Output the (X, Y) coordinate of the center of the cell containing the given text.  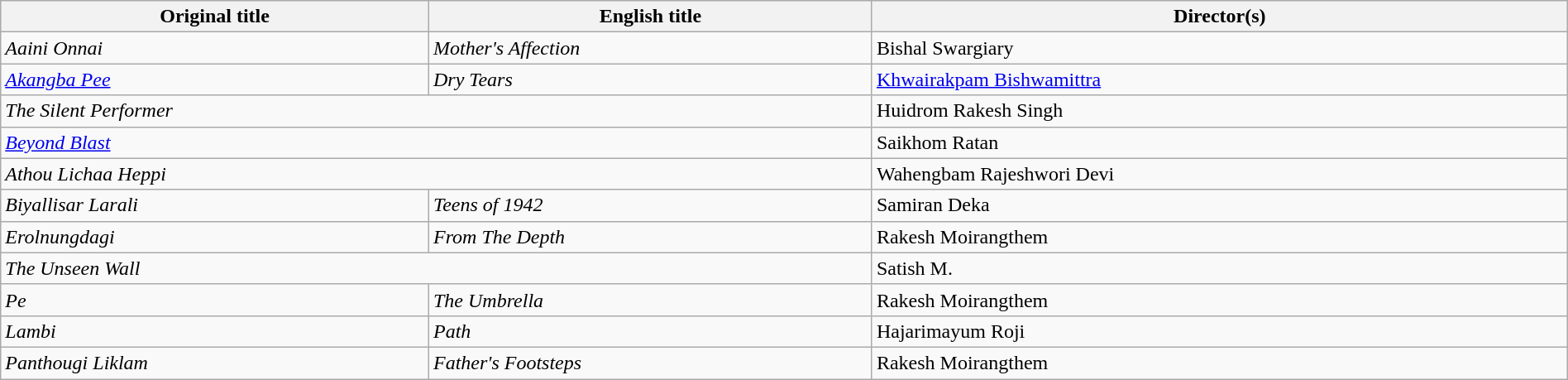
Original title (215, 17)
The Unseen Wall (437, 268)
Khwairakpam Bishwamittra (1219, 79)
The Silent Performer (437, 111)
Mother's Affection (650, 48)
Biyallisar Larali (215, 205)
Huidrom Rakesh Singh (1219, 111)
Bishal Swargiary (1219, 48)
Teens of 1942 (650, 205)
Lambi (215, 331)
Wahengbam Rajeshwori Devi (1219, 174)
Samiran Deka (1219, 205)
Athou Lichaa Heppi (437, 174)
Director(s) (1219, 17)
Panthougi Liklam (215, 363)
From The Depth (650, 237)
Saikhom Ratan (1219, 142)
Satish M. (1219, 268)
Beyond Blast (437, 142)
Pe (215, 300)
Erolnungdagi (215, 237)
English title (650, 17)
Path (650, 331)
Father's Footsteps (650, 363)
Akangba Pee (215, 79)
Dry Tears (650, 79)
The Umbrella (650, 300)
Hajarimayum Roji (1219, 331)
Aaini Onnai (215, 48)
